Pinpoint the cell where the given text exists, returning its (x, y) midpoint coordinate. 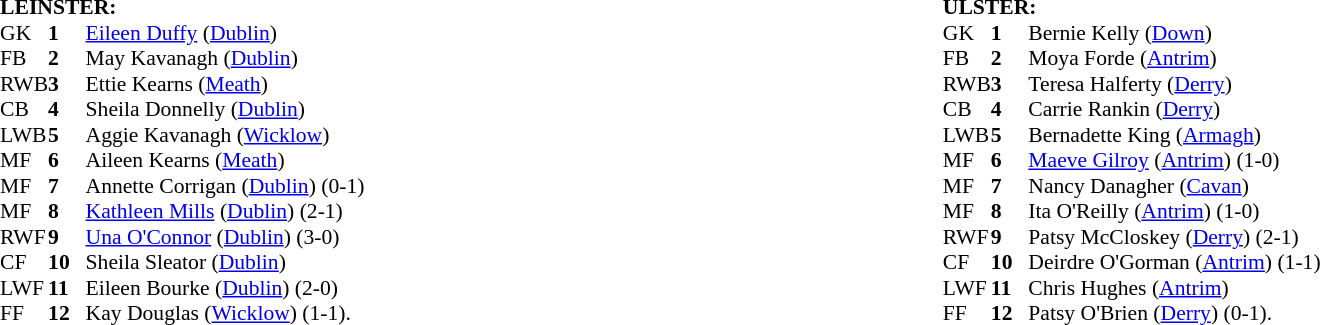
Ita O'Reilly (Antrim) (1-0) (1174, 211)
Chris Hughes (Antrim) (1174, 288)
Kathleen Mills (Dublin) (2-1) (226, 211)
Sheila Donnelly (Dublin) (226, 109)
Nancy Danagher (Cavan) (1174, 186)
Eileen Duffy (Dublin) (226, 33)
Ettie Kearns (Meath) (226, 84)
Carrie Rankin (Derry) (1174, 109)
Bernie Kelly (Down) (1174, 33)
Sheila Sleator (Dublin) (226, 263)
Patsy McCloskey (Derry) (2-1) (1174, 237)
Eileen Bourke (Dublin) (2-0) (226, 288)
Moya Forde (Antrim) (1174, 59)
Deirdre O'Gorman (Antrim) (1-1) (1174, 263)
Aggie Kavanagh (Wicklow) (226, 135)
Una O'Connor (Dublin) (3-0) (226, 237)
Teresa Halferty (Derry) (1174, 84)
Bernadette King (Armagh) (1174, 135)
Annette Corrigan (Dublin) (0-1) (226, 186)
Maeve Gilroy (Antrim) (1-0) (1174, 161)
Aileen Kearns (Meath) (226, 161)
May Kavanagh (Dublin) (226, 59)
